Provide the (X, Y) coordinate of the cell's center where the given text is located.  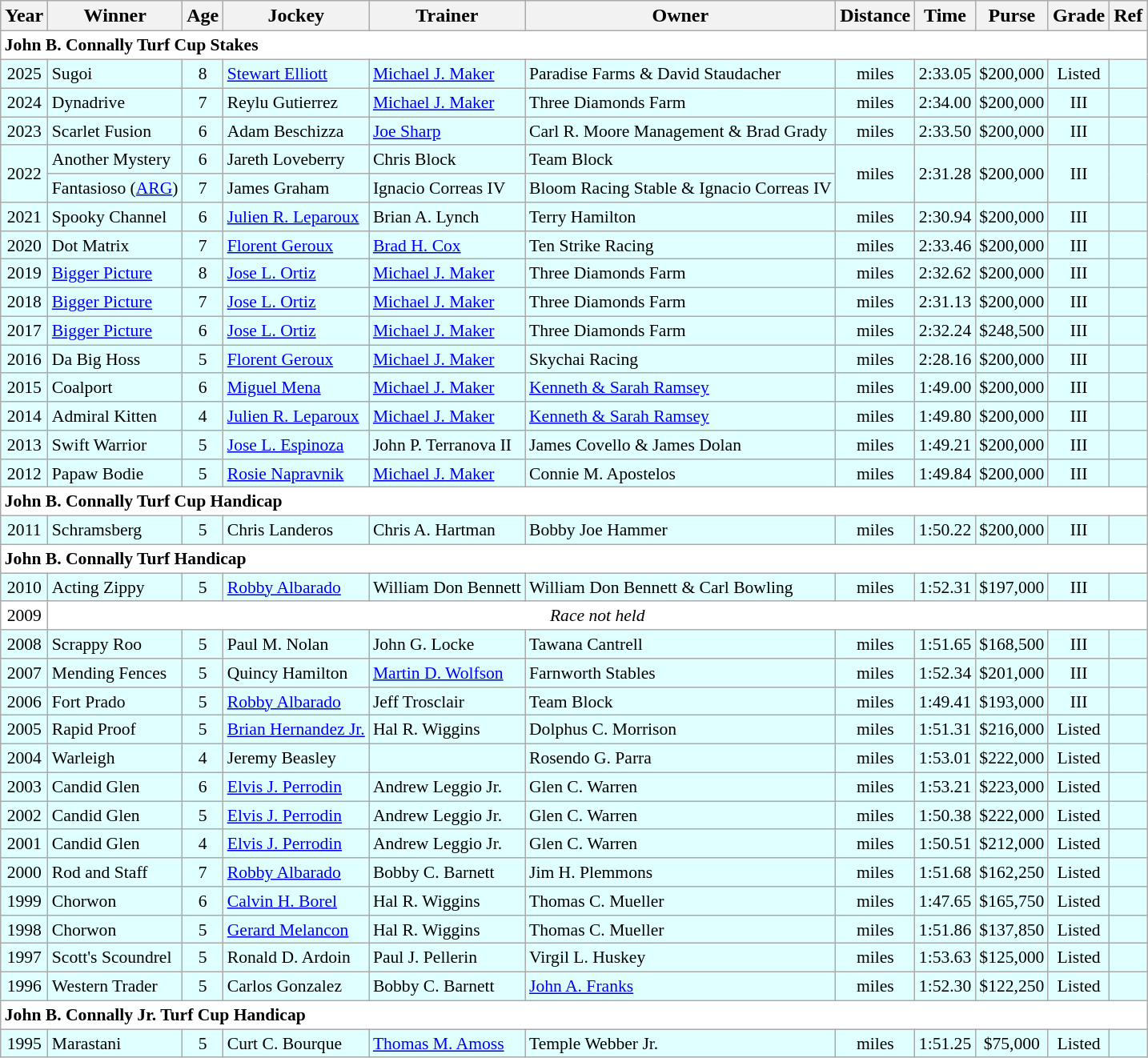
$223,000 (1012, 787)
Carlos Gonzalez (296, 986)
$162,250 (1012, 872)
Mending Fences (115, 673)
2016 (24, 359)
2012 (24, 473)
James Covello & James Dolan (680, 445)
2:32.62 (945, 274)
$212,000 (1012, 844)
2017 (24, 331)
Papaw Bodie (115, 473)
Connie M. Apostelos (680, 473)
2:31.13 (945, 302)
2000 (24, 872)
1:53.01 (945, 758)
1:52.34 (945, 673)
2:34.00 (945, 102)
1:47.65 (945, 901)
2019 (24, 274)
1:53.63 (945, 958)
Jim H. Plemmons (680, 872)
$75,000 (1012, 1044)
2002 (24, 816)
Age (203, 16)
$122,250 (1012, 986)
Warleigh (115, 758)
Chris Block (447, 159)
William Don Bennett & Carl Bowling (680, 587)
Reylu Gutierrez (296, 102)
Temple Webber Jr. (680, 1044)
Rod and Staff (115, 872)
Skychai Racing (680, 359)
Stewart Elliott (296, 74)
1:51.65 (945, 644)
Virgil L. Huskey (680, 958)
1:49.84 (945, 473)
2007 (24, 673)
John B. Connally Jr. Turf Cup Handicap (574, 1015)
2:28.16 (945, 359)
Fantasioso (ARG) (115, 188)
2020 (24, 245)
2025 (24, 74)
2006 (24, 701)
1996 (24, 986)
2015 (24, 387)
Paradise Farms & David Staudacher (680, 74)
1:50.38 (945, 816)
Thomas M. Amoss (447, 1044)
Grade (1078, 16)
1:50.51 (945, 844)
2008 (24, 644)
2009 (24, 615)
John P. Terranova II (447, 445)
Year (24, 16)
1:52.30 (945, 986)
2:33.50 (945, 131)
Adam Beschizza (296, 131)
Brad H. Cox (447, 245)
1:49.80 (945, 416)
1:52.31 (945, 587)
2018 (24, 302)
Jeremy Beasley (296, 758)
Another Mystery (115, 159)
1:49.21 (945, 445)
Distance (876, 16)
Tawana Cantrell (680, 644)
1998 (24, 929)
Scrappy Roo (115, 644)
1:51.25 (945, 1044)
Western Trader (115, 986)
2011 (24, 530)
Ronald D. Ardoin (296, 958)
$168,500 (1012, 644)
Ref (1129, 16)
2022 (24, 173)
John B. Connally Turf Cup Stakes (574, 46)
Jeff Trosclair (447, 701)
2:30.94 (945, 217)
Winner (115, 16)
2:31.28 (945, 173)
Jareth Loveberry (296, 159)
Scott's Scoundrel (115, 958)
Spooky Channel (115, 217)
Admiral Kitten (115, 416)
1999 (24, 901)
Da Big Hoss (115, 359)
1:50.22 (945, 530)
2005 (24, 730)
2014 (24, 416)
Rapid Proof (115, 730)
Race not held (597, 615)
Fort Prado (115, 701)
1:51.68 (945, 872)
Dolphus C. Morrison (680, 730)
Terry Hamilton (680, 217)
Dynadrive (115, 102)
Sugoi (115, 74)
Dot Matrix (115, 245)
2024 (24, 102)
Farnworth Stables (680, 673)
Coalport (115, 387)
Ten Strike Racing (680, 245)
John A. Franks (680, 986)
2004 (24, 758)
Schramsberg (115, 530)
2003 (24, 787)
John B. Connally Turf Handicap (574, 559)
$137,850 (1012, 929)
1:51.86 (945, 929)
Brian Hernandez Jr. (296, 730)
2:32.24 (945, 331)
Chris Landeros (296, 530)
2023 (24, 131)
Time (945, 16)
2001 (24, 844)
$125,000 (1012, 958)
Bloom Racing Stable & Ignacio Correas IV (680, 188)
1995 (24, 1044)
$216,000 (1012, 730)
John G. Locke (447, 644)
2010 (24, 587)
Bobby Joe Hammer (680, 530)
1:53.21 (945, 787)
Calvin H. Borel (296, 901)
Swift Warrior (115, 445)
Rosie Napravnik (296, 473)
Trainer (447, 16)
$197,000 (1012, 587)
1:49.41 (945, 701)
2021 (24, 217)
Carl R. Moore Management & Brad Grady (680, 131)
Brian A. Lynch (447, 217)
1:51.31 (945, 730)
Martin D. Wolfson (447, 673)
Purse (1012, 16)
1:49.00 (945, 387)
$201,000 (1012, 673)
James Graham (296, 188)
Paul M. Nolan (296, 644)
Joe Sharp (447, 131)
Chris A. Hartman (447, 530)
$165,750 (1012, 901)
John B. Connally Turf Cup Handicap (574, 502)
Miguel Mena (296, 387)
Gerard Melancon (296, 929)
$248,500 (1012, 331)
$193,000 (1012, 701)
Rosendo G. Parra (680, 758)
Jockey (296, 16)
Quincy Hamilton (296, 673)
Paul J. Pellerin (447, 958)
Scarlet Fusion (115, 131)
2:33.46 (945, 245)
Owner (680, 16)
2:33.05 (945, 74)
Curt C. Bourque (296, 1044)
William Don Bennett (447, 587)
Jose L. Espinoza (296, 445)
Ignacio Correas IV (447, 188)
2013 (24, 445)
Acting Zippy (115, 587)
Marastani (115, 1044)
1997 (24, 958)
